Search for the cell housing the specified text and yield its [x, y] center coordinate. 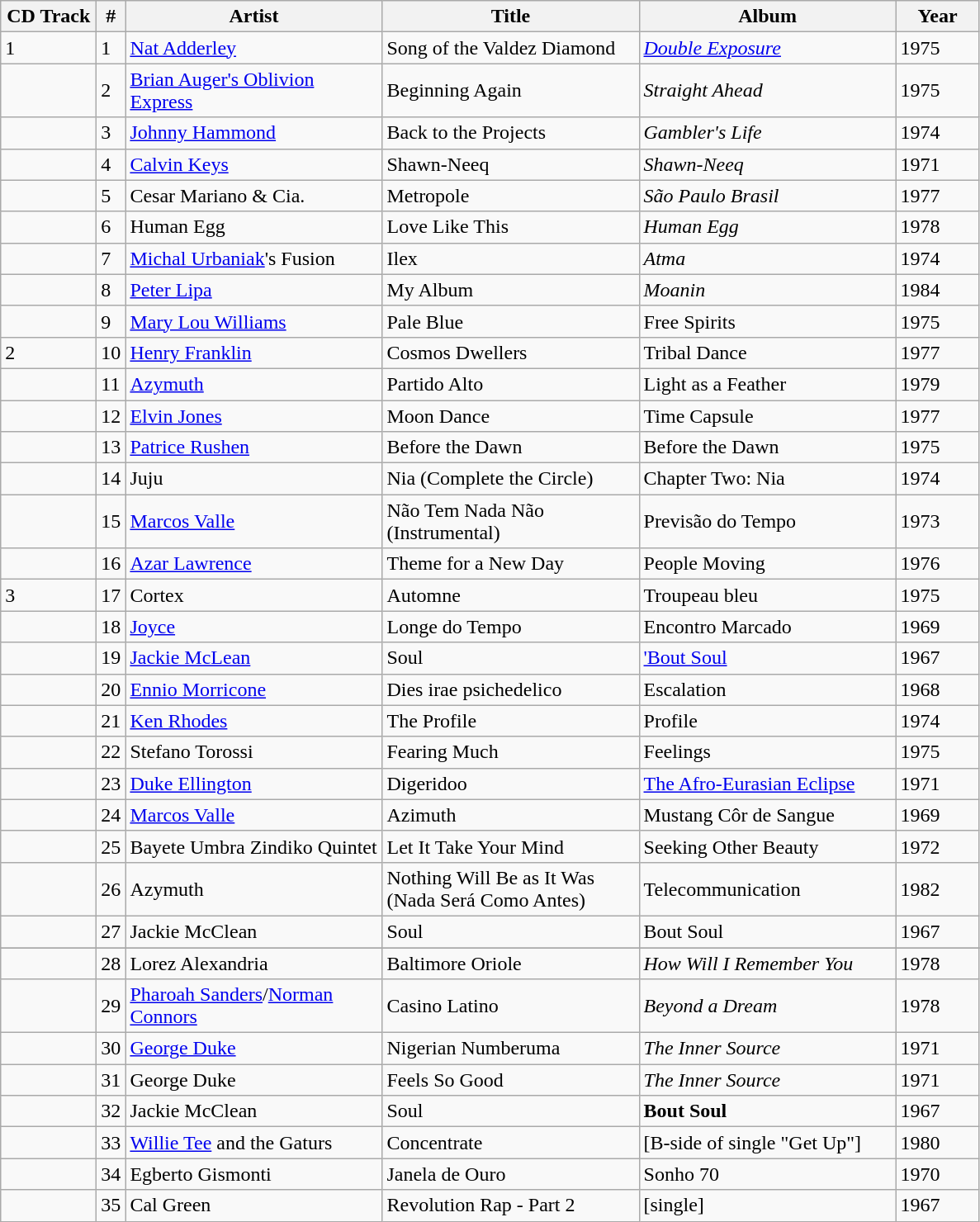
Cortex [254, 595]
Back to the Projects [510, 133]
Sonho 70 [768, 1174]
Troupeau bleu [768, 595]
Lorez Alexandria [254, 964]
Beginning Again [510, 91]
13 [111, 448]
Gambler's Life [768, 133]
Peter Lipa [254, 290]
Cal Green [254, 1205]
Nia (Complete the Circle) [510, 479]
Michal Urbaniak's Fusion [254, 258]
Egberto Gismonti [254, 1174]
12 [111, 415]
Light as a Feather [768, 384]
Revolution Rap - Part 2 [510, 1205]
26 [111, 888]
14 [111, 479]
Não Tem Nada Não (Instrumental) [510, 522]
19 [111, 658]
5 [111, 196]
9 [111, 321]
Azar Lawrence [254, 564]
22 [111, 752]
Fearing Much [510, 752]
20 [111, 689]
30 [111, 1049]
Feelings [768, 752]
1980 [938, 1143]
Artist [254, 17]
Joyce [254, 627]
Mary Lou Williams [254, 321]
28 [111, 964]
Love Like This [510, 227]
32 [111, 1111]
[single] [768, 1205]
8 [111, 290]
Beyond a Dream [768, 1006]
Azimuth [510, 815]
People Moving [768, 564]
7 [111, 258]
Bayete Umbra Zindiko Quintet [254, 846]
15 [111, 522]
Ilex [510, 258]
Partido Alto [510, 384]
Nat Adderley [254, 48]
Pharoah Sanders/Norman Connors [254, 1006]
Album [768, 17]
Atma [768, 258]
Let It Take Your Mind [510, 846]
Chapter Two: Nia [768, 479]
'Bout Soul [768, 658]
17 [111, 595]
Nothing Will Be as It Was (Nada Será Como Antes) [510, 888]
1982 [938, 888]
How Will I Remember You [768, 964]
Pale Blue [510, 321]
Stefano Torossi [254, 752]
Henry Franklin [254, 353]
# [111, 17]
1973 [938, 522]
Moon Dance [510, 415]
Longe do Tempo [510, 627]
1970 [938, 1174]
Escalation [768, 689]
Theme for a New Day [510, 564]
My Album [510, 290]
Previsão do Tempo [768, 522]
Juju [254, 479]
25 [111, 846]
10 [111, 353]
Brian Auger's Oblivion Express [254, 91]
Double Exposure [768, 48]
1979 [938, 384]
Cesar Mariano & Cia. [254, 196]
Tribal Dance [768, 353]
Willie Tee and the Gaturs [254, 1143]
1984 [938, 290]
Telecommunication [768, 888]
18 [111, 627]
Mustang Côr de Sangue [768, 815]
29 [111, 1006]
Ennio Morricone [254, 689]
35 [111, 1205]
São Paulo Brasil [768, 196]
27 [111, 931]
Automne [510, 595]
Patrice Rushen [254, 448]
Johnny Hammond [254, 133]
Jackie McLean [254, 658]
21 [111, 721]
Straight Ahead [768, 91]
24 [111, 815]
31 [111, 1080]
Moanin [768, 290]
Feels So Good [510, 1080]
Encontro Marcado [768, 627]
Dies irae psichedelico [510, 689]
16 [111, 564]
23 [111, 784]
1968 [938, 689]
Duke Ellington [254, 784]
6 [111, 227]
11 [111, 384]
Profile [768, 721]
Cosmos Dwellers [510, 353]
Ken Rhodes [254, 721]
Year [938, 17]
The Afro-Eurasian Eclipse [768, 784]
4 [111, 164]
Baltimore Oriole [510, 964]
The Profile [510, 721]
1972 [938, 846]
Janela de Ouro [510, 1174]
Metropole [510, 196]
Elvin Jones [254, 415]
Time Capsule [768, 415]
Concentrate [510, 1143]
[B-side of single "Get Up"] [768, 1143]
CD Track [49, 17]
Digeridoo [510, 784]
1976 [938, 564]
Calvin Keys [254, 164]
33 [111, 1143]
Title [510, 17]
Free Spirits [768, 321]
34 [111, 1174]
Seeking Other Beauty [768, 846]
Nigerian Numberuma [510, 1049]
Casino Latino [510, 1006]
Song of the Valdez Diamond [510, 48]
